Return (x, y) of the center of cell containing provided text 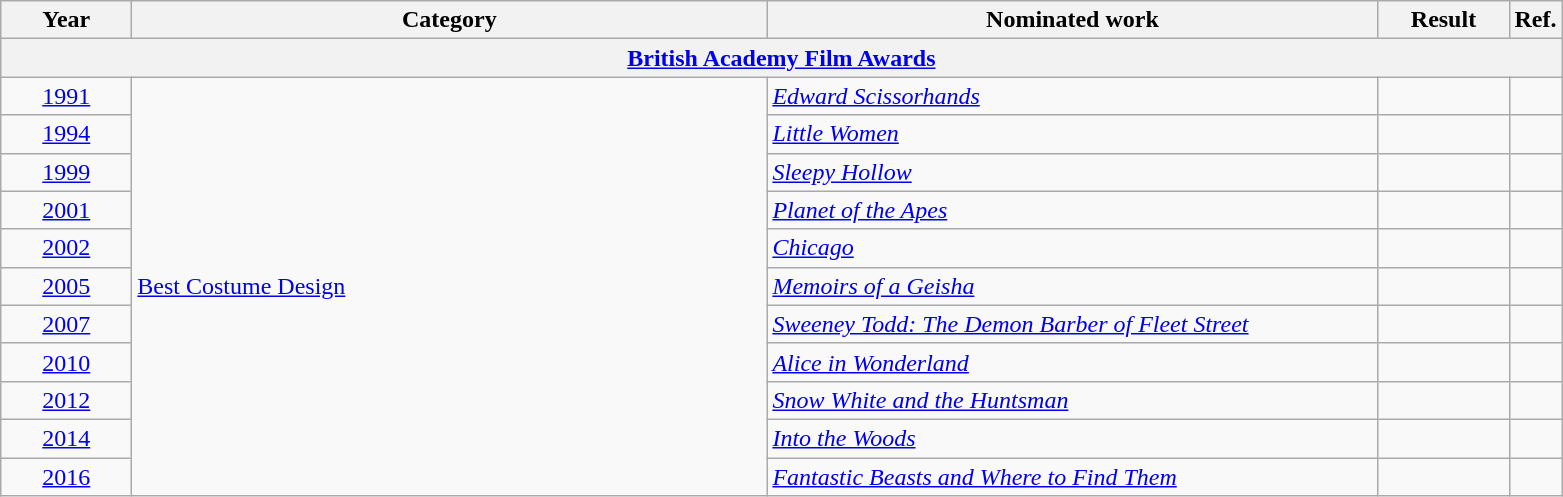
1999 (66, 172)
Sleepy Hollow (1072, 172)
Fantastic Beasts and Where to Find Them (1072, 477)
Edward Scissorhands (1072, 96)
2005 (66, 286)
Best Costume Design (450, 286)
Result (1444, 20)
Nominated work (1072, 20)
Little Women (1072, 134)
Planet of the Apes (1072, 210)
Year (66, 20)
British Academy Film Awards (782, 58)
2002 (66, 248)
2016 (66, 477)
2001 (66, 210)
Ref. (1536, 20)
Snow White and the Huntsman (1072, 400)
Into the Woods (1072, 438)
1991 (66, 96)
Memoirs of a Geisha (1072, 286)
Category (450, 20)
Sweeney Todd: The Demon Barber of Fleet Street (1072, 324)
1994 (66, 134)
Alice in Wonderland (1072, 362)
2014 (66, 438)
Chicago (1072, 248)
2007 (66, 324)
2010 (66, 362)
2012 (66, 400)
